Search for the cell housing the specified text and yield its [X, Y] center coordinate. 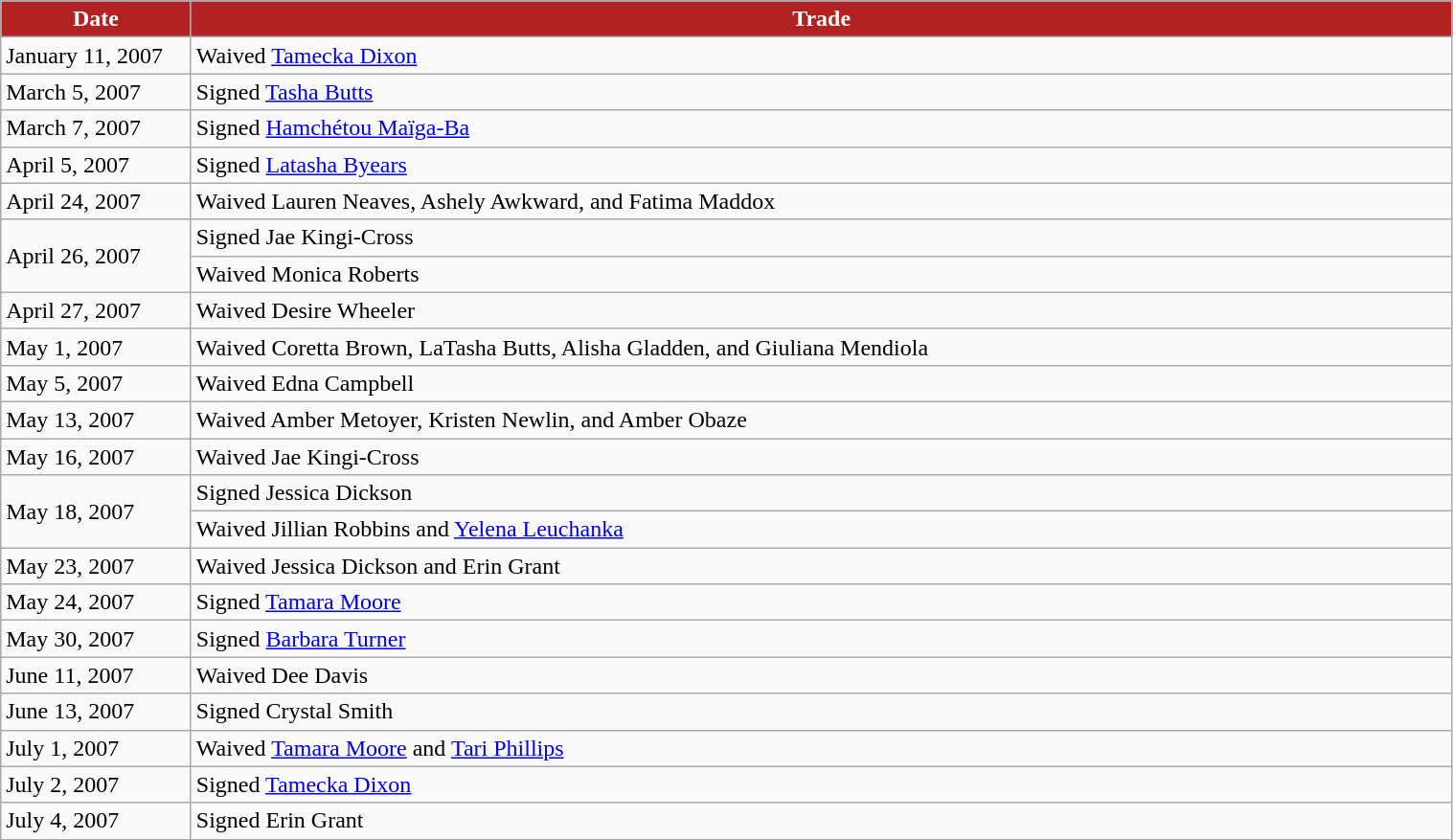
Signed Jae Kingi-Cross [822, 238]
Waived Tamecka Dixon [822, 56]
Date [96, 19]
June 13, 2007 [96, 712]
June 11, 2007 [96, 675]
Waived Monica Roberts [822, 274]
Waived Jae Kingi-Cross [822, 457]
April 26, 2007 [96, 256]
April 27, 2007 [96, 310]
April 5, 2007 [96, 165]
Waived Jillian Robbins and Yelena Leuchanka [822, 530]
April 24, 2007 [96, 201]
Signed Latasha Byears [822, 165]
July 1, 2007 [96, 748]
March 5, 2007 [96, 92]
May 23, 2007 [96, 566]
Signed Tamara Moore [822, 602]
Waived Amber Metoyer, Kristen Newlin, and Amber Obaze [822, 420]
Signed Crystal Smith [822, 712]
May 1, 2007 [96, 347]
Waived Tamara Moore and Tari Phillips [822, 748]
Waived Jessica Dickson and Erin Grant [822, 566]
May 13, 2007 [96, 420]
July 4, 2007 [96, 821]
Waived Dee Davis [822, 675]
July 2, 2007 [96, 784]
Signed Tamecka Dixon [822, 784]
May 24, 2007 [96, 602]
May 5, 2007 [96, 383]
January 11, 2007 [96, 56]
Waived Edna Campbell [822, 383]
Trade [822, 19]
Waived Desire Wheeler [822, 310]
Signed Tasha Butts [822, 92]
May 18, 2007 [96, 511]
Signed Erin Grant [822, 821]
Signed Barbara Turner [822, 639]
Waived Coretta Brown, LaTasha Butts, Alisha Gladden, and Giuliana Mendiola [822, 347]
Signed Hamchétou Maïga-Ba [822, 128]
March 7, 2007 [96, 128]
May 16, 2007 [96, 457]
Signed Jessica Dickson [822, 493]
May 30, 2007 [96, 639]
Waived Lauren Neaves, Ashely Awkward, and Fatima Maddox [822, 201]
